Pinpoint the cell where the given text exists, returning its [x, y] midpoint coordinate. 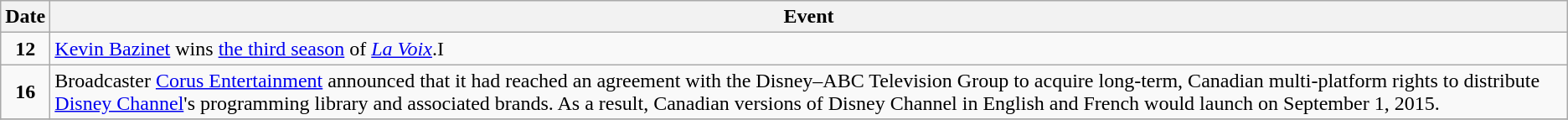
Kevin Bazinet wins the third season of La Voix.I [809, 49]
16 [25, 92]
12 [25, 49]
Date [25, 17]
Event [809, 17]
